Detect which cell encompasses the target text, then output its (X, Y) center coordinate. 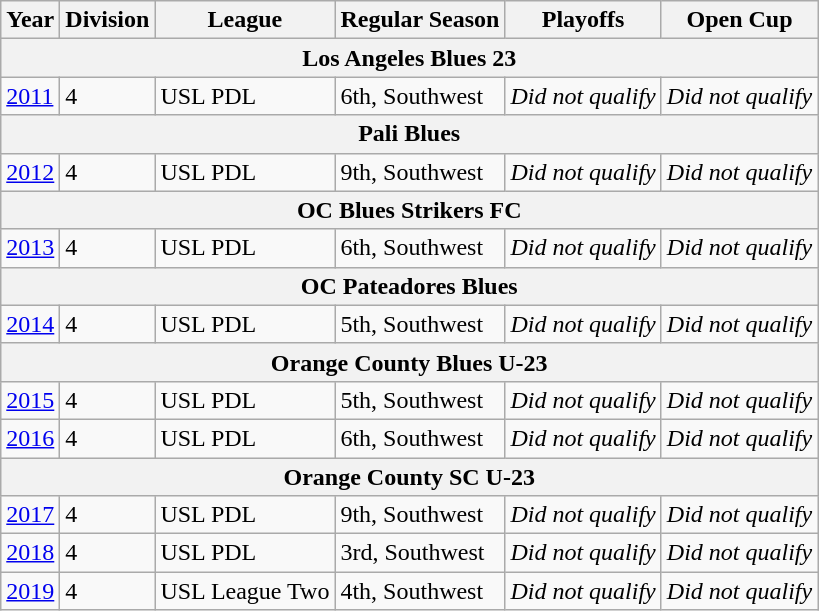
2015 (30, 400)
Year (30, 20)
2016 (30, 438)
2014 (30, 324)
2017 (30, 515)
Pali Blues (410, 134)
League (245, 20)
Division (108, 20)
3rd, Southwest (420, 553)
Open Cup (739, 20)
OC Blues Strikers FC (410, 210)
2013 (30, 248)
4th, Southwest (420, 591)
2019 (30, 591)
OC Pateadores Blues (410, 286)
Playoffs (583, 20)
USL League Two (245, 591)
Orange County Blues U-23 (410, 362)
2012 (30, 172)
Orange County SC U-23 (410, 477)
Regular Season (420, 20)
2018 (30, 553)
Los Angeles Blues 23 (410, 58)
2011 (30, 96)
